Determine the (X, Y) coordinate at the center of the cell enclosing the given text.  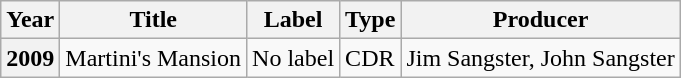
Jim Sangster, John Sangster (540, 58)
CDR (370, 58)
Producer (540, 20)
Type (370, 20)
2009 (30, 58)
Label (294, 20)
Martini's Mansion (154, 58)
No label (294, 58)
Title (154, 20)
Year (30, 20)
